Find where the given text appears and provide that cell's center as [x, y] coordinate. 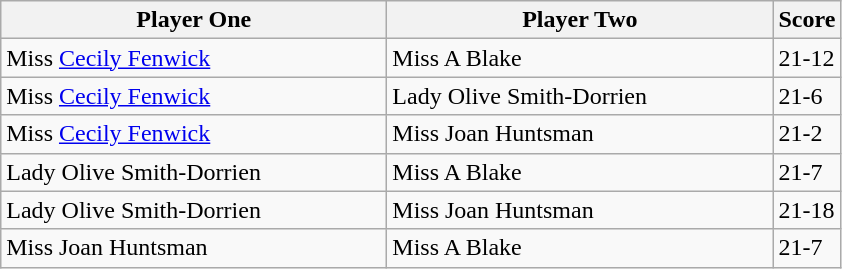
Player One [194, 20]
Player Two [580, 20]
21-2 [807, 134]
21-18 [807, 210]
Score [807, 20]
21-6 [807, 96]
21-12 [807, 58]
